Provide the [x, y] coordinate of the cell's center where the given text is located.  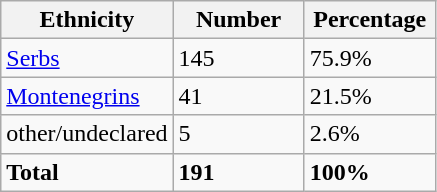
other/undeclared [87, 134]
191 [238, 172]
21.5% [370, 96]
2.6% [370, 134]
100% [370, 172]
145 [238, 58]
75.9% [370, 58]
5 [238, 134]
Total [87, 172]
Percentage [370, 20]
Montenegrins [87, 96]
41 [238, 96]
Number [238, 20]
Serbs [87, 58]
Ethnicity [87, 20]
